Determine the [X, Y] coordinate at the center of the cell enclosing the given text.  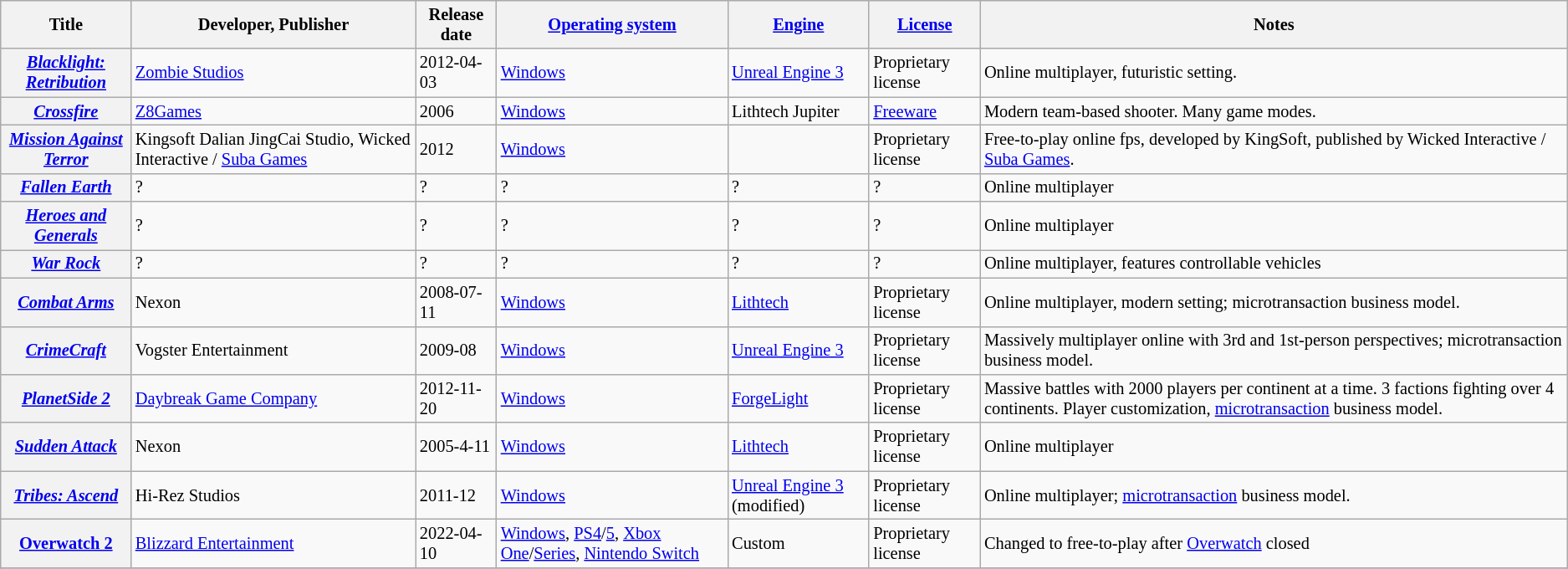
Tribes: Ascend [66, 495]
Windows, PS4/5, Xbox One/Series, Nintendo Switch [612, 543]
Fallen Earth [66, 187]
Operating system [612, 24]
Modern team-based shooter. Many game modes. [1274, 111]
2012 [457, 149]
License [925, 24]
Crossfire [66, 111]
CrimeCraft [66, 351]
Daybreak Game Company [273, 398]
Vogster Entertainment [273, 351]
2005-4-11 [457, 447]
Combat Arms [66, 302]
Hi-Rez Studios [273, 495]
Zombie Studios [273, 73]
Kingsoft Dalian JingCai Studio, Wicked Interactive / Suba Games [273, 149]
Lithtech Jupiter [798, 111]
Massively multiplayer online with 3rd and 1st-person perspectives; microtransaction business model. [1274, 351]
Notes [1274, 24]
Engine [798, 24]
2008-07-11 [457, 302]
Unreal Engine 3 (modified) [798, 495]
Custom [798, 543]
Online multiplayer, futuristic setting. [1274, 73]
Sudden Attack [66, 447]
Changed to free-to-play after Overwatch closed [1274, 543]
2006 [457, 111]
2022-04-10 [457, 543]
Blizzard Entertainment [273, 543]
Overwatch 2 [66, 543]
2009-08 [457, 351]
War Rock [66, 264]
Release date [457, 24]
2012-04-03 [457, 73]
Mission Against Terror [66, 149]
Z8Games [273, 111]
Blacklight: Retribution [66, 73]
Title [66, 24]
Online multiplayer, modern setting; microtransaction business model. [1274, 302]
PlanetSide 2 [66, 398]
Developer, Publisher [273, 24]
Free-to-play online fps, developed by KingSoft, published by Wicked Interactive / Suba Games. [1274, 149]
2012-11-20 [457, 398]
Online multiplayer, features controllable vehicles [1274, 264]
Heroes and Generals [66, 226]
Online multiplayer; microtransaction business model. [1274, 495]
ForgeLight [798, 398]
2011-12 [457, 495]
Freeware [925, 111]
